From the cell containing the given text, extract its center point as [x, y] coordinate. 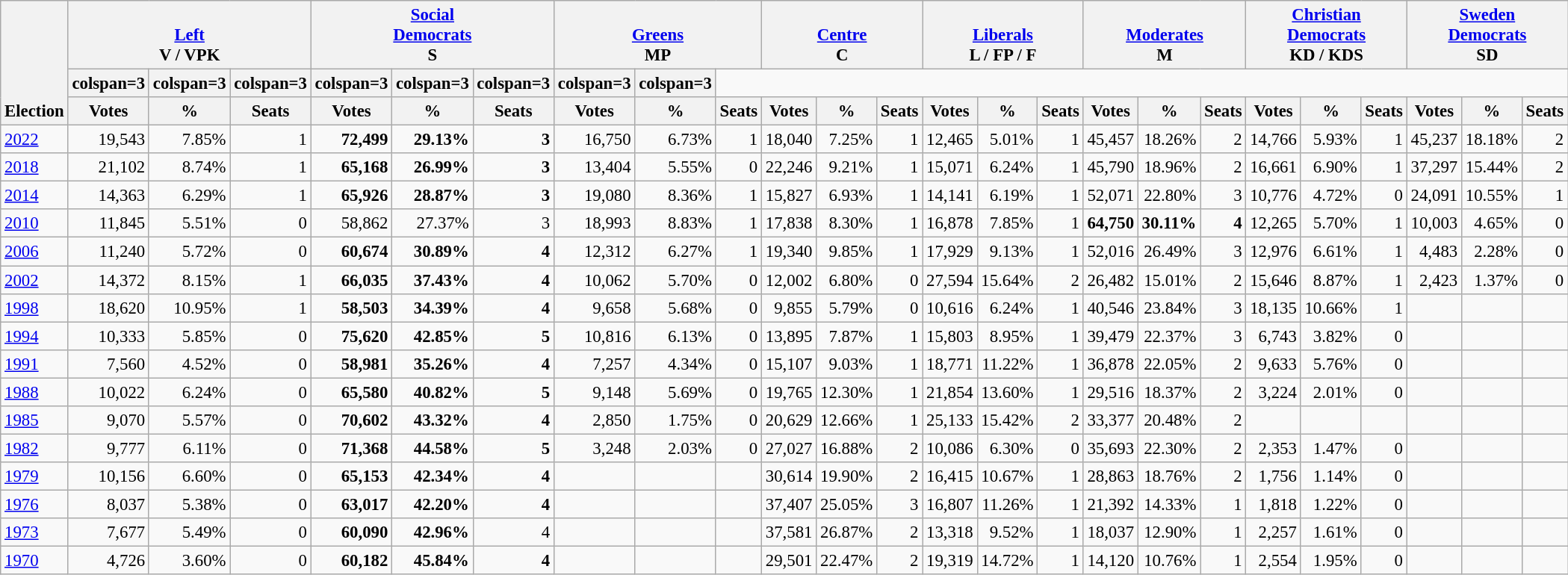
22.30% [1168, 448]
6.61% [1331, 252]
14,372 [108, 280]
3.82% [1331, 336]
LiberalsL / FP / F [1003, 35]
23.84% [1168, 308]
5.76% [1331, 364]
71,368 [351, 448]
58,981 [351, 364]
9,633 [1273, 364]
27.37% [433, 223]
6.29% [189, 196]
14,141 [950, 196]
65,153 [351, 476]
10.95% [189, 308]
1.47% [1331, 448]
5.55% [675, 167]
45,790 [1110, 167]
12,265 [1273, 223]
18,040 [789, 140]
5.69% [675, 392]
26.99% [433, 167]
75,620 [351, 336]
5.79% [847, 308]
1988 [34, 392]
28.87% [433, 196]
2002 [34, 280]
64,750 [1110, 223]
10,333 [108, 336]
CentreC [841, 35]
16,415 [950, 476]
2022 [34, 140]
37,581 [789, 532]
18,620 [108, 308]
30,614 [789, 476]
2,554 [1273, 561]
16.88% [847, 448]
1970 [34, 561]
2,257 [1273, 532]
60,674 [351, 252]
65,926 [351, 196]
9.21% [847, 167]
26.87% [847, 532]
35,693 [1110, 448]
GreensMP [657, 35]
7,257 [594, 364]
1.61% [1331, 532]
13.60% [1007, 392]
5.68% [675, 308]
5.93% [1331, 140]
37,407 [789, 504]
10,616 [950, 308]
4.52% [189, 364]
66,035 [351, 280]
18.96% [1168, 167]
27,027 [789, 448]
19,543 [108, 140]
42.96% [433, 532]
14,120 [1110, 561]
8.36% [675, 196]
2,353 [1273, 448]
19,765 [789, 392]
4,726 [108, 561]
5.51% [189, 223]
4.72% [1331, 196]
44.58% [433, 448]
8.87% [1331, 280]
15,646 [1273, 280]
30.89% [433, 252]
52,071 [1110, 196]
ChristianDemocratsKD / KDS [1327, 35]
6.11% [189, 448]
19,340 [789, 252]
35.26% [433, 364]
7.87% [847, 336]
5.57% [189, 420]
37,297 [1434, 167]
7.25% [847, 140]
72,499 [351, 140]
21,102 [108, 167]
24,091 [1434, 196]
45.84% [433, 561]
1.22% [1331, 504]
6.73% [675, 140]
9.52% [1007, 532]
5.49% [189, 532]
10,816 [594, 336]
18.37% [1168, 392]
26,482 [1110, 280]
7,560 [108, 364]
5.72% [189, 252]
18,037 [1110, 532]
11.26% [1007, 504]
28,863 [1110, 476]
10.55% [1491, 196]
17,838 [789, 223]
17,929 [950, 252]
20.48% [1168, 420]
15,827 [789, 196]
4.65% [1491, 223]
10.66% [1331, 308]
10,003 [1434, 223]
6.30% [1007, 448]
8.30% [847, 223]
14,363 [108, 196]
2.28% [1491, 252]
1979 [34, 476]
30.11% [1168, 223]
10,156 [108, 476]
1982 [34, 448]
1.95% [1331, 561]
40.82% [433, 392]
10.76% [1168, 561]
22.37% [1168, 336]
Election [34, 63]
60,090 [351, 532]
65,580 [351, 392]
16,750 [594, 140]
42.34% [433, 476]
11.22% [1007, 364]
12.66% [847, 420]
2018 [34, 167]
18,135 [1273, 308]
1976 [34, 504]
22.47% [847, 561]
1973 [34, 532]
16,807 [950, 504]
3,224 [1273, 392]
18.76% [1168, 476]
6.13% [675, 336]
SocialDemocratsS [432, 35]
12,465 [950, 140]
LeftV / VPK [190, 35]
15.42% [1007, 420]
12.30% [847, 392]
26.49% [1168, 252]
9.03% [847, 364]
13,318 [950, 532]
16,878 [950, 223]
5.38% [189, 504]
9.85% [847, 252]
10,062 [594, 280]
52,016 [1110, 252]
22.80% [1168, 196]
ModeratesM [1165, 35]
6.19% [1007, 196]
9,070 [108, 420]
1991 [34, 364]
18.18% [1491, 140]
19.90% [847, 476]
39,479 [1110, 336]
2010 [34, 223]
63,017 [351, 504]
10,022 [108, 392]
34.39% [433, 308]
10,776 [1273, 196]
11,240 [108, 252]
6.80% [847, 280]
13,404 [594, 167]
SwedenDemocratsSD [1487, 35]
11,845 [108, 223]
6.60% [189, 476]
1,818 [1273, 504]
43.32% [433, 420]
12,002 [789, 280]
29,516 [1110, 392]
29.13% [433, 140]
60,182 [351, 561]
5.85% [189, 336]
6.90% [1331, 167]
15,803 [950, 336]
21,854 [950, 392]
25,133 [950, 420]
2,423 [1434, 280]
4,483 [1434, 252]
1998 [34, 308]
37.43% [433, 280]
8.74% [189, 167]
15.64% [1007, 280]
13,895 [789, 336]
14.33% [1168, 504]
14.72% [1007, 561]
7,677 [108, 532]
5.01% [1007, 140]
4.34% [675, 364]
22.05% [1168, 364]
6.93% [847, 196]
10.67% [1007, 476]
58,862 [351, 223]
45,457 [1110, 140]
15.44% [1491, 167]
9,658 [594, 308]
19,319 [950, 561]
8,037 [108, 504]
29,501 [789, 561]
45,237 [1434, 140]
15,071 [950, 167]
9,855 [789, 308]
70,602 [351, 420]
12.90% [1168, 532]
9.13% [1007, 252]
10,086 [950, 448]
3.60% [189, 561]
36,878 [1110, 364]
18,993 [594, 223]
15.01% [1168, 280]
12,312 [594, 252]
1.14% [1331, 476]
40,546 [1110, 308]
1985 [34, 420]
25.05% [847, 504]
1994 [34, 336]
2014 [34, 196]
15,107 [789, 364]
20,629 [789, 420]
16,661 [1273, 167]
6,743 [1273, 336]
2006 [34, 252]
14,766 [1273, 140]
12,976 [1273, 252]
3,248 [594, 448]
18.26% [1168, 140]
1.37% [1491, 280]
22,246 [789, 167]
8.95% [1007, 336]
2,850 [594, 420]
27,594 [950, 280]
33,377 [1110, 420]
42.20% [433, 504]
19,080 [594, 196]
9,777 [108, 448]
8.83% [675, 223]
18,771 [950, 364]
2.03% [675, 448]
21,392 [1110, 504]
1.75% [675, 420]
2.01% [1331, 392]
58,503 [351, 308]
1,756 [1273, 476]
6.27% [675, 252]
8.15% [189, 280]
9,148 [594, 392]
65,168 [351, 167]
42.85% [433, 336]
